Locate the cell with the specified text and output its [x, y] center coordinate. 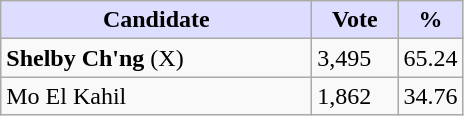
34.76 [430, 96]
65.24 [430, 58]
1,862 [355, 96]
Candidate [156, 20]
Vote [355, 20]
3,495 [355, 58]
Mo El Kahil [156, 96]
Shelby Ch'ng (X) [156, 58]
% [430, 20]
